Find where the given text appears and provide that cell's center as [x, y] coordinate. 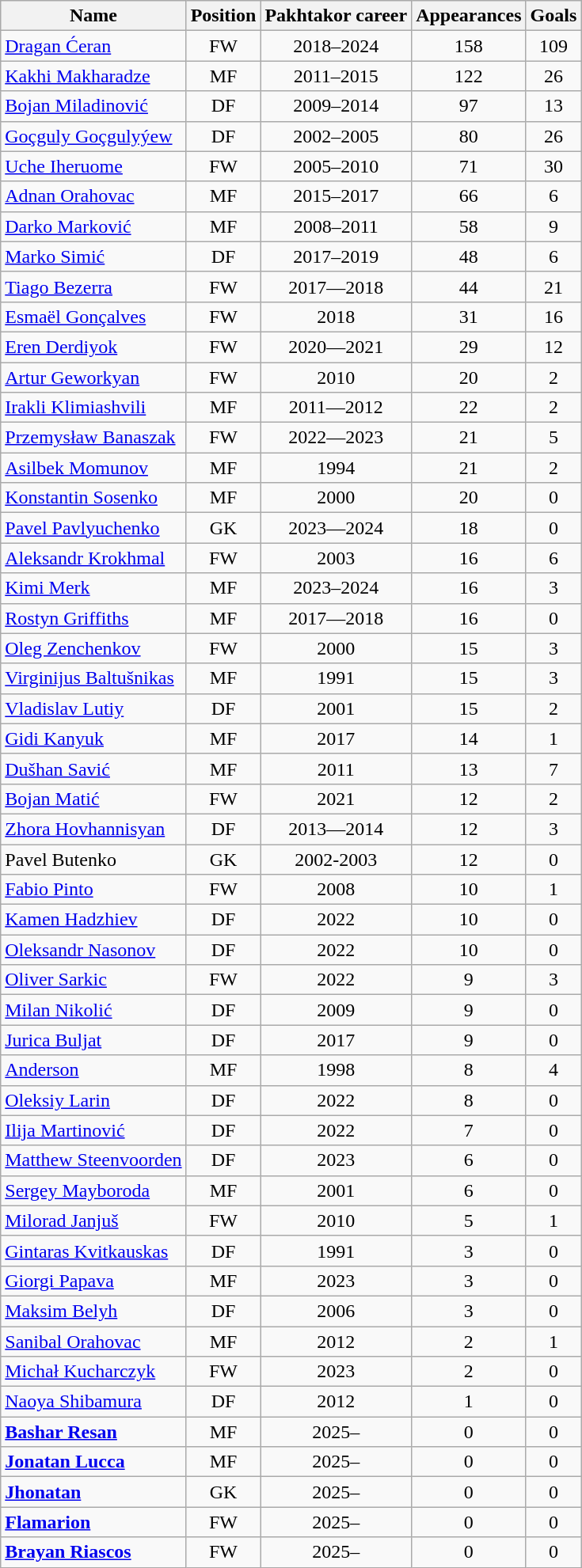
Flamarion [93, 1522]
Ilija Martinović [93, 1130]
Fabio Pinto [93, 890]
Virginijus Baltušnikas [93, 678]
Artur Geworkyan [93, 378]
Goçguly Goçgulyýew [93, 136]
2006 [336, 1311]
44 [469, 287]
Adnan Orahovac [93, 196]
Oleksandr Nasonov [93, 950]
Aleksandr Krokhmal [93, 558]
Darko Marković [93, 226]
2018 [336, 317]
Bojan Miladinović [93, 106]
Przemysław Banaszak [93, 438]
Kamen Hadzhiev [93, 920]
Naoya Shibamura [93, 1402]
97 [469, 106]
2013—2014 [336, 829]
31 [469, 317]
2009–2014 [336, 106]
Pavel Pavlyuchenko [93, 528]
2011 [336, 769]
Oleksiy Larin [93, 1100]
2020—2021 [336, 347]
48 [469, 256]
Milorad Janjuš [93, 1221]
66 [469, 196]
Sanibal Orahovac [93, 1342]
22 [469, 408]
80 [469, 136]
18 [469, 528]
109 [553, 46]
2011–2015 [336, 76]
4 [553, 1070]
2018–2024 [336, 46]
2023—2024 [336, 528]
Dušhan Savić [93, 769]
Esmaël Gonçalves [93, 317]
58 [469, 226]
Maksim Belyh [93, 1311]
2008 [336, 890]
Zhora Hovhannisyan [93, 829]
Giorgi Papava [93, 1281]
29 [469, 347]
2021 [336, 799]
Asilbek Momunov [93, 468]
1994 [336, 468]
Pavel Butenko [93, 859]
71 [469, 166]
2023–2024 [336, 588]
122 [469, 76]
Tiago Bezerra [93, 287]
Dragan Ćeran [93, 46]
2011—2012 [336, 408]
Eren Derdiyok [93, 347]
Goals [553, 16]
Jurica Buljat [93, 1040]
Bojan Matić [93, 799]
158 [469, 46]
Rostyn Griffiths [93, 618]
Jonatan Lucca [93, 1462]
Sergey Mayboroda [93, 1190]
Anderson [93, 1070]
Oliver Sarkic [93, 980]
Jhonatan [93, 1492]
30 [553, 166]
Vladislav Lutiy [93, 708]
Gidi Kanyuk [93, 738]
2015–2017 [336, 196]
2003 [336, 558]
2008–2011 [336, 226]
Pakhtakor career [336, 16]
Michał Kucharczyk [93, 1372]
Konstantin Sosenko [93, 498]
Oleg Zenchenkov [93, 648]
Uche Iheruome [93, 166]
Name [93, 16]
Kimi Merk [93, 588]
Irakli Klimiashvili [93, 408]
Appearances [469, 16]
Marko Simić [93, 256]
2002–2005 [336, 136]
Brayan Riascos [93, 1552]
14 [469, 738]
2009 [336, 1010]
Kakhi Makharadze [93, 76]
2017–2019 [336, 256]
2005–2010 [336, 166]
2022—2023 [336, 438]
Gintaras Kvitkauskas [93, 1251]
Matthew Steenvoorden [93, 1160]
Position [223, 16]
1998 [336, 1070]
Milan Nikolić [93, 1010]
2002-2003 [336, 859]
Bashar Resan [93, 1432]
